Search for the cell housing the specified text and yield its (x, y) center coordinate. 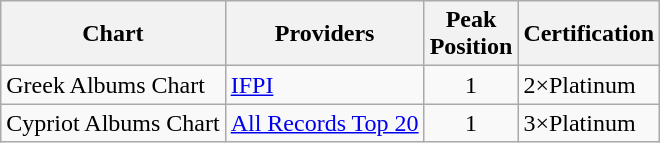
Cypriot Albums Chart (113, 123)
All Records Top 20 (324, 123)
Certification (589, 34)
2×Platinum (589, 85)
Providers (324, 34)
PeakPosition (471, 34)
IFPI (324, 85)
Greek Albums Chart (113, 85)
Chart (113, 34)
3×Platinum (589, 123)
